Provide the (X, Y) coordinate of the cell's center where the given text is located.  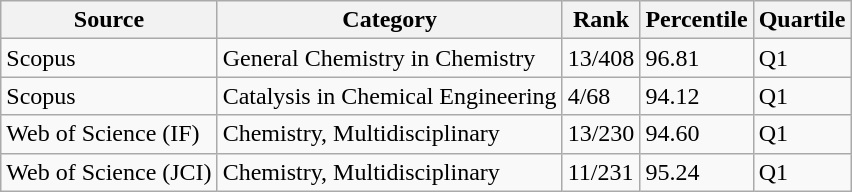
Category (390, 20)
13/230 (601, 134)
Source (109, 20)
Rank (601, 20)
95.24 (696, 172)
4/68 (601, 96)
Catalysis in Chemical Engineering (390, 96)
94.60 (696, 134)
Web of Science (JCI) (109, 172)
13/408 (601, 58)
11/231 (601, 172)
Percentile (696, 20)
Web of Science (IF) (109, 134)
General Chemistry in Chemistry (390, 58)
96.81 (696, 58)
94.12 (696, 96)
Quartile (802, 20)
